Provide the (X, Y) coordinate of the cell's center where the given text is located.  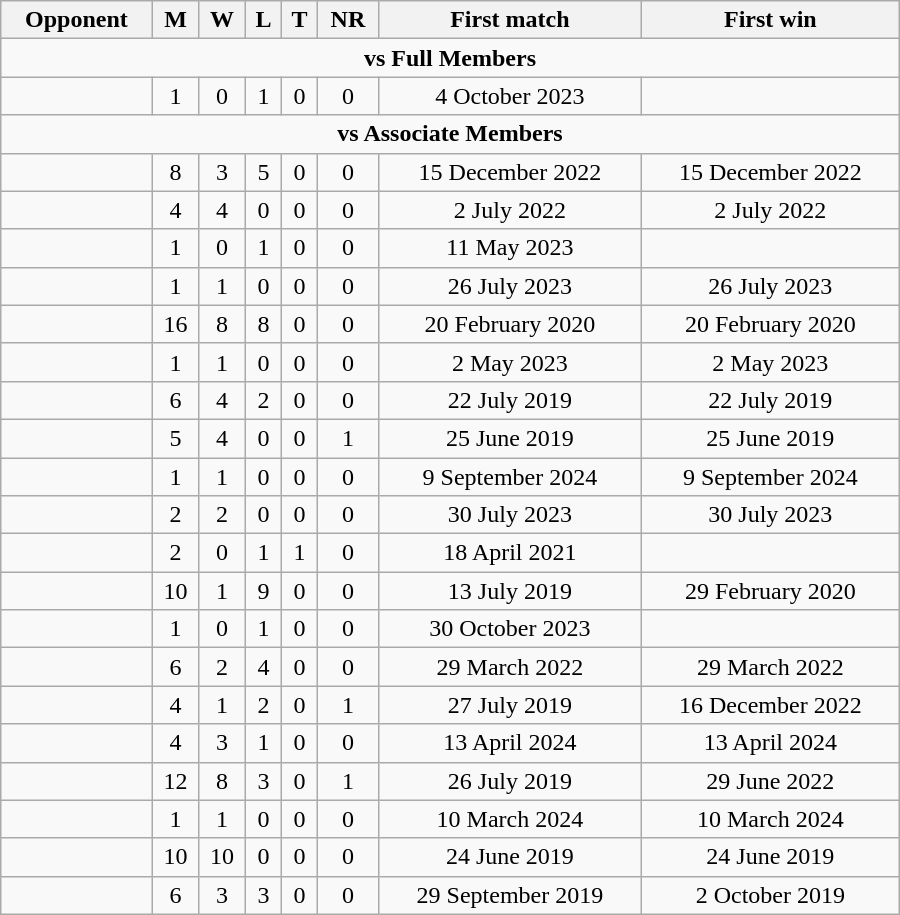
vs Associate Members (450, 134)
26 July 2019 (510, 781)
T (299, 20)
L (263, 20)
First match (510, 20)
16 (176, 324)
9 (263, 591)
29 September 2019 (510, 895)
11 May 2023 (510, 248)
M (176, 20)
30 October 2023 (510, 629)
18 April 2021 (510, 553)
4 October 2023 (510, 96)
13 July 2019 (510, 591)
W (222, 20)
Opponent (76, 20)
First win (770, 20)
29 June 2022 (770, 781)
2 October 2019 (770, 895)
27 July 2019 (510, 705)
16 December 2022 (770, 705)
vs Full Members (450, 58)
29 February 2020 (770, 591)
NR (348, 20)
12 (176, 781)
